From the cell containing the given text, extract its center point as (X, Y) coordinate. 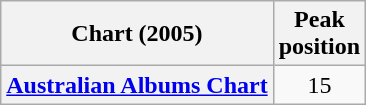
Chart (2005) (137, 34)
15 (319, 85)
Peakposition (319, 34)
Australian Albums Chart (137, 85)
